Locate the cell with the specified text and output its [x, y] center coordinate. 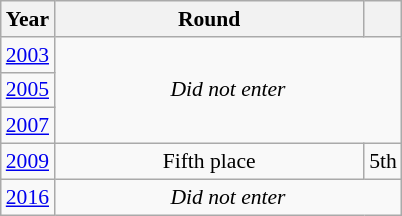
Fifth place [209, 162]
Round [209, 19]
2007 [28, 126]
5th [383, 162]
2003 [28, 55]
2009 [28, 162]
2016 [28, 197]
Year [28, 19]
2005 [28, 90]
